Return (X, Y) of the center of cell containing provided text 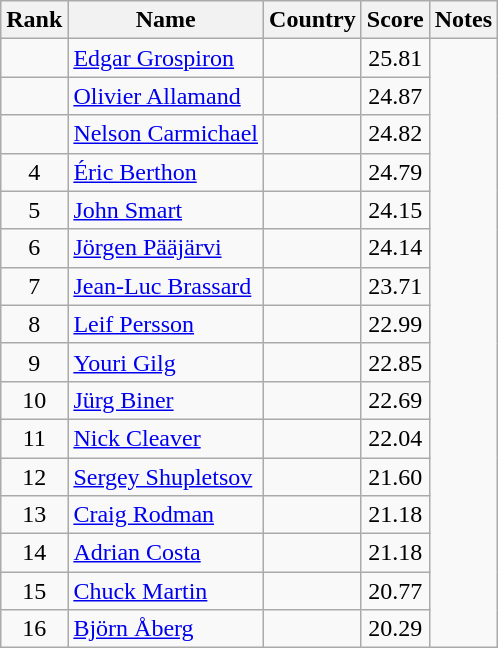
5 (34, 210)
Björn Åberg (166, 629)
15 (34, 591)
22.04 (395, 438)
Éric Berthon (166, 172)
22.99 (395, 324)
20.77 (395, 591)
Nick Cleaver (166, 438)
24.82 (395, 134)
Jürg Biner (166, 400)
10 (34, 400)
Adrian Costa (166, 553)
25.81 (395, 58)
14 (34, 553)
7 (34, 286)
6 (34, 248)
16 (34, 629)
22.69 (395, 400)
Score (395, 20)
23.71 (395, 286)
24.14 (395, 248)
Edgar Grospiron (166, 58)
Jean-Luc Brassard (166, 286)
Rank (34, 20)
Craig Rodman (166, 515)
Youri Gilg (166, 362)
20.29 (395, 629)
24.87 (395, 96)
12 (34, 477)
22.85 (395, 362)
11 (34, 438)
8 (34, 324)
Sergey Shupletsov (166, 477)
4 (34, 172)
Chuck Martin (166, 591)
Olivier Allamand (166, 96)
24.15 (395, 210)
Nelson Carmichael (166, 134)
Name (166, 20)
13 (34, 515)
Country (313, 20)
Notes (463, 20)
24.79 (395, 172)
21.60 (395, 477)
9 (34, 362)
Leif Persson (166, 324)
Jörgen Pääjärvi (166, 248)
John Smart (166, 210)
